Locate the cell with the specified text and output its [X, Y] center coordinate. 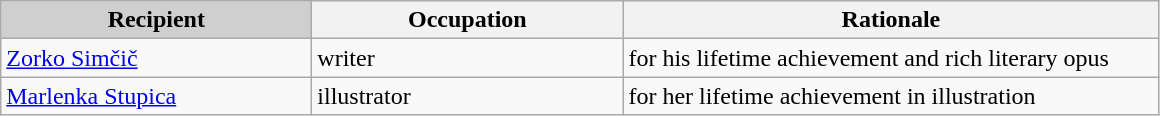
Rationale [891, 20]
Marlenka Stupica [156, 96]
Zorko Simčič [156, 58]
writer [468, 58]
Occupation [468, 20]
for her lifetime achievement in illustration [891, 96]
for his lifetime achievement and rich literary opus [891, 58]
illustrator [468, 96]
Recipient [156, 20]
